Determine the [X, Y] coordinate at the center of the cell enclosing the given text.  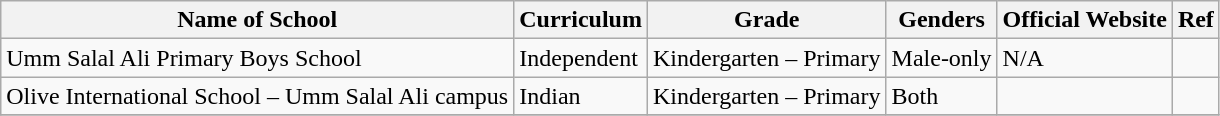
Umm Salal Ali Primary Boys School [258, 58]
Ref [1196, 20]
Both [942, 96]
N/A [1084, 58]
Olive International School – Umm Salal Ali campus [258, 96]
Genders [942, 20]
Male-only [942, 58]
Official Website [1084, 20]
Name of School [258, 20]
Indian [581, 96]
Grade [766, 20]
Curriculum [581, 20]
Independent [581, 58]
